Extract the [X, Y] coordinate from the center of the cell holding the provided text.  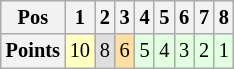
7 [204, 17]
10 [80, 51]
Pos [33, 17]
Points [33, 51]
